Search for the cell housing the specified text and yield its (x, y) center coordinate. 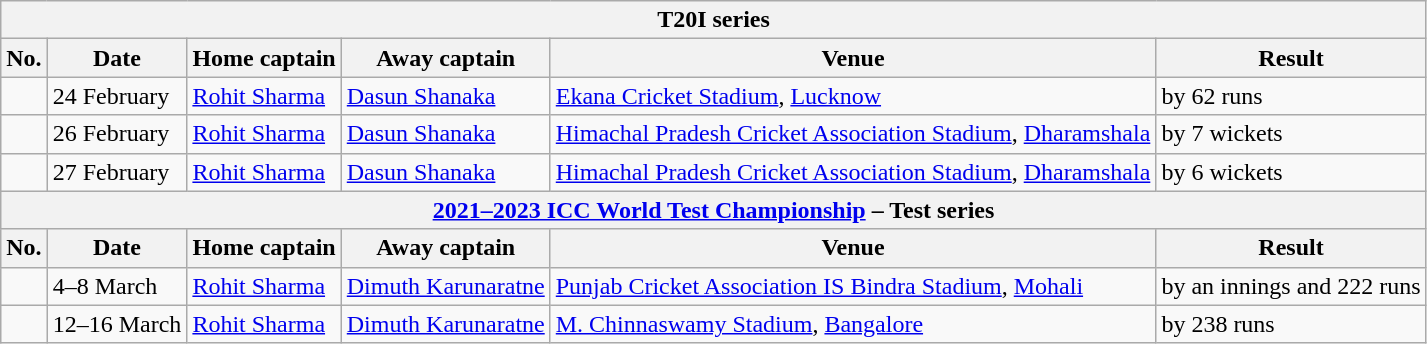
by 6 wickets (1291, 172)
4–8 March (117, 286)
by 62 runs (1291, 96)
M. Chinnaswamy Stadium, Bangalore (853, 324)
24 February (117, 96)
by 7 wickets (1291, 134)
by an innings and 222 runs (1291, 286)
by 238 runs (1291, 324)
T20I series (714, 20)
27 February (117, 172)
2021–2023 ICC World Test Championship – Test series (714, 210)
26 February (117, 134)
Ekana Cricket Stadium, Lucknow (853, 96)
Punjab Cricket Association IS Bindra Stadium, Mohali (853, 286)
12–16 March (117, 324)
